For the text-containing cell, return its midpoint in [x, y] coordinate format. 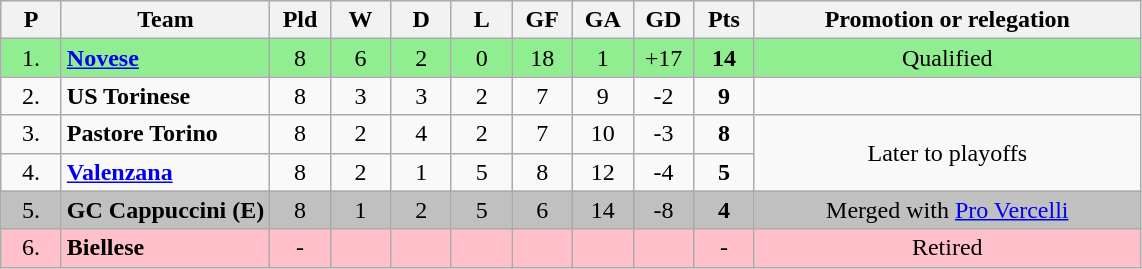
Biellese [165, 248]
0 [482, 58]
-2 [664, 96]
1. [32, 58]
Pts [724, 20]
10 [604, 134]
12 [604, 172]
W [360, 20]
+17 [664, 58]
-4 [664, 172]
Merged with Pro Vercelli [947, 210]
GD [664, 20]
4. [32, 172]
Pastore Torino [165, 134]
Later to playoffs [947, 153]
6. [32, 248]
Qualified [947, 58]
18 [542, 58]
P [32, 20]
-8 [664, 210]
2. [32, 96]
GF [542, 20]
GA [604, 20]
Retired [947, 248]
Team [165, 20]
3. [32, 134]
-3 [664, 134]
5. [32, 210]
D [422, 20]
US Torinese [165, 96]
GC Cappuccini (E) [165, 210]
Pld [300, 20]
Valenzana [165, 172]
L [482, 20]
Promotion or relegation [947, 20]
Novese [165, 58]
